Extract the [x, y] coordinate from the center of the cell holding the provided text.  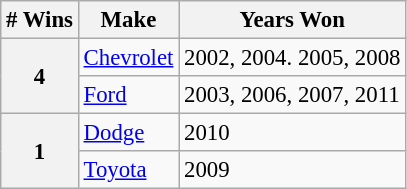
Dodge [128, 133]
Toyota [128, 170]
Chevrolet [128, 58]
2009 [292, 170]
Ford [128, 95]
2010 [292, 133]
Years Won [292, 20]
4 [40, 76]
2003, 2006, 2007, 2011 [292, 95]
1 [40, 152]
# Wins [40, 20]
Make [128, 20]
2002, 2004. 2005, 2008 [292, 58]
